Detect which cell encompasses the target text, then output its (X, Y) center coordinate. 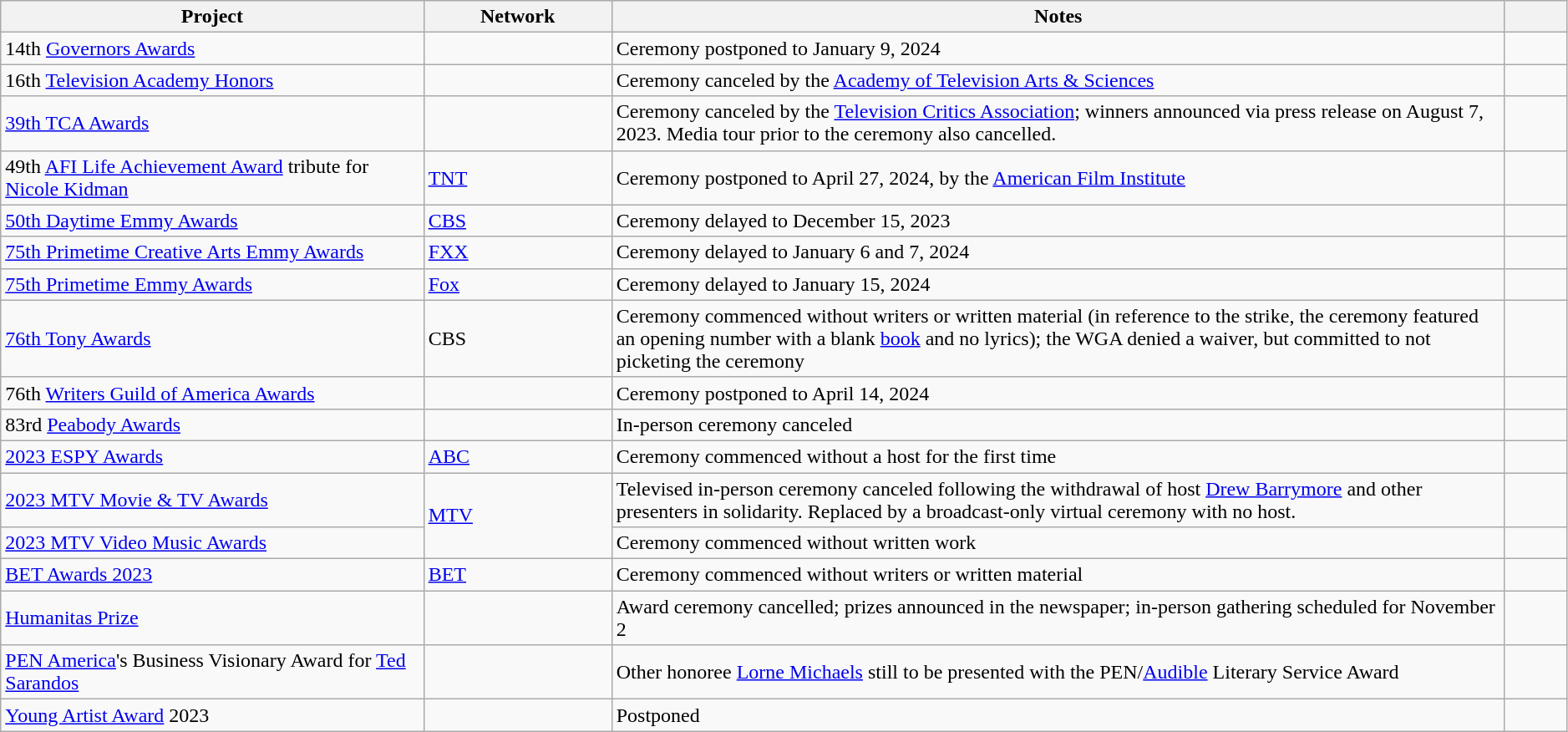
75th Primetime Emmy Awards (212, 284)
TNT (518, 177)
Ceremony delayed to January 15, 2024 (1058, 284)
Ceremony postponed to January 9, 2024 (1058, 48)
MTV (518, 516)
50th Daytime Emmy Awards (212, 221)
2023 MTV Video Music Awards (212, 543)
Ceremony commenced without a host for the first time (1058, 456)
Young Artist Award 2023 (212, 715)
Ceremony delayed to January 6 and 7, 2024 (1058, 252)
76th Tony Awards (212, 338)
Ceremony canceled by the Academy of Television Arts & Sciences (1058, 80)
2023 MTV Movie & TV Awards (212, 500)
39th TCA Awards (212, 124)
Fox (518, 284)
83rd Peabody Awards (212, 424)
Project (212, 17)
BET Awards 2023 (212, 575)
Ceremony postponed to April 27, 2024, by the American Film Institute (1058, 177)
Ceremony delayed to December 15, 2023 (1058, 221)
49th AFI Life Achievement Award tribute for Nicole Kidman (212, 177)
75th Primetime Creative Arts Emmy Awards (212, 252)
Network (518, 17)
ABC (518, 456)
16th Television Academy Honors (212, 80)
BET (518, 575)
Postponed (1058, 715)
PEN America's Business Visionary Award for Ted Sarandos (212, 672)
Award ceremony cancelled; prizes announced in the newspaper; in-person gathering scheduled for November 2 (1058, 618)
Notes (1058, 17)
2023 ESPY Awards (212, 456)
76th Writers Guild of America Awards (212, 393)
Humanitas Prize (212, 618)
Other honoree Lorne Michaels still to be presented with the PEN/Audible Literary Service Award (1058, 672)
Ceremony commenced without writers or written material (1058, 575)
Ceremony commenced without written work (1058, 543)
FXX (518, 252)
In-person ceremony canceled (1058, 424)
Ceremony postponed to April 14, 2024 (1058, 393)
14th Governors Awards (212, 48)
